Provide the (X, Y) coordinate of the cell's center where the given text is located.  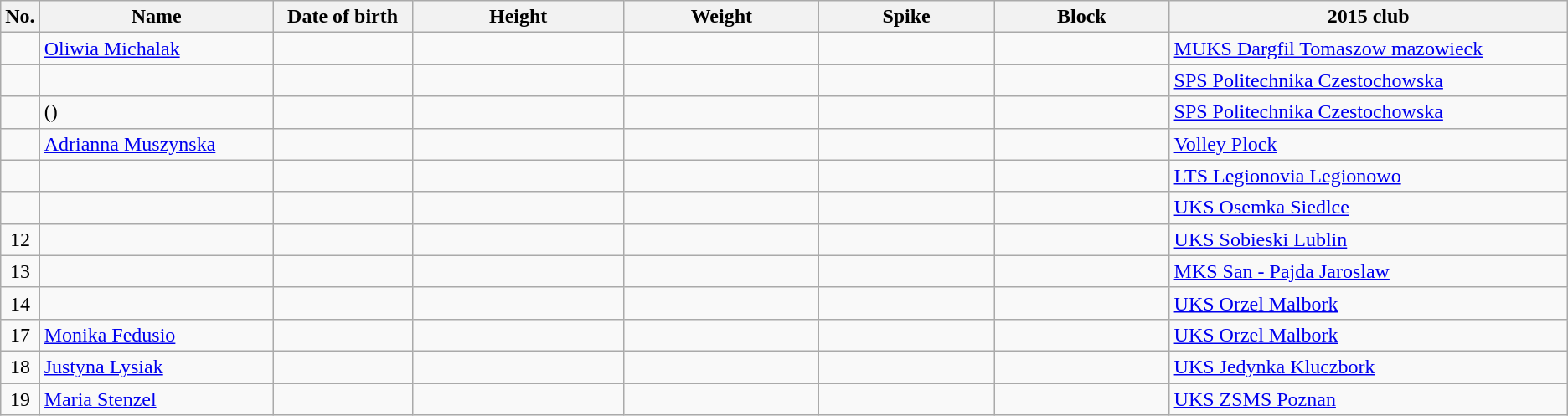
MUKS Dargfil Tomaszow mazowieck (1369, 49)
LTS Legionovia Legionowo (1369, 176)
UKS Sobieski Lublin (1369, 239)
Maria Stenzel (156, 399)
Monika Fedusio (156, 335)
No. (20, 17)
17 (20, 335)
Volley Plock (1369, 144)
Block (1082, 17)
Name (156, 17)
Weight (721, 17)
() (156, 112)
MKS San - Pajda Jaroslaw (1369, 271)
UKS ZSMS Poznan (1369, 399)
Spike (906, 17)
12 (20, 239)
Justyna Lysiak (156, 367)
14 (20, 303)
Height (518, 17)
Date of birth (343, 17)
Oliwia Michalak (156, 49)
2015 club (1369, 17)
UKS Osemka Siedlce (1369, 208)
UKS Jedynka Kluczbork (1369, 367)
13 (20, 271)
18 (20, 367)
Adrianna Muszynska (156, 144)
19 (20, 399)
